Locate the cell with the specified text and output its [X, Y] center coordinate. 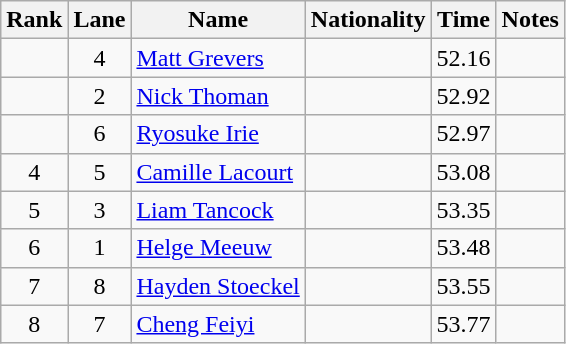
3 [100, 210]
53.55 [464, 286]
Cheng Feiyi [218, 324]
52.92 [464, 96]
2 [100, 96]
Notes [530, 20]
Lane [100, 20]
1 [100, 248]
Nick Thoman [218, 96]
Name [218, 20]
52.97 [464, 134]
53.48 [464, 248]
Matt Grevers [218, 58]
53.77 [464, 324]
Helge Meeuw [218, 248]
Ryosuke Irie [218, 134]
53.35 [464, 210]
53.08 [464, 172]
Nationality [368, 20]
Liam Tancock [218, 210]
Hayden Stoeckel [218, 286]
Camille Lacourt [218, 172]
52.16 [464, 58]
Rank [34, 20]
Time [464, 20]
